Provide the (X, Y) coordinate of the cell's center where the given text is located.  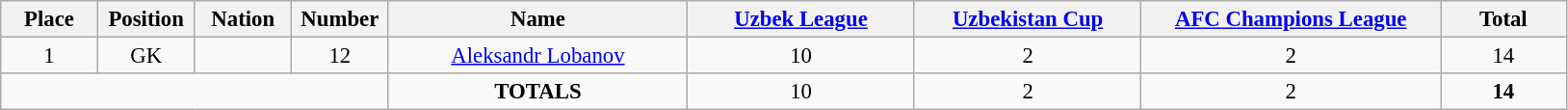
Place (50, 19)
TOTALS (537, 92)
1 (50, 56)
GK (146, 56)
Position (146, 19)
Uzbek League (801, 19)
Total (1504, 19)
AFC Champions League (1291, 19)
Number (341, 19)
Name (537, 19)
12 (341, 56)
Aleksandr Lobanov (537, 56)
Nation (243, 19)
Uzbekistan Cup (1028, 19)
